Provide the (X, Y) coordinate of the cell's center where the given text is located.  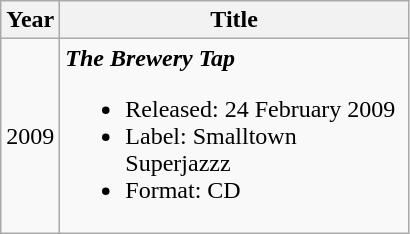
Year (30, 20)
2009 (30, 136)
The Brewery TapReleased: 24 February 2009Label: Smalltown Superjazzz Format: CD (234, 136)
Title (234, 20)
